Determine the [X, Y] coordinate at the center of the cell enclosing the given text.  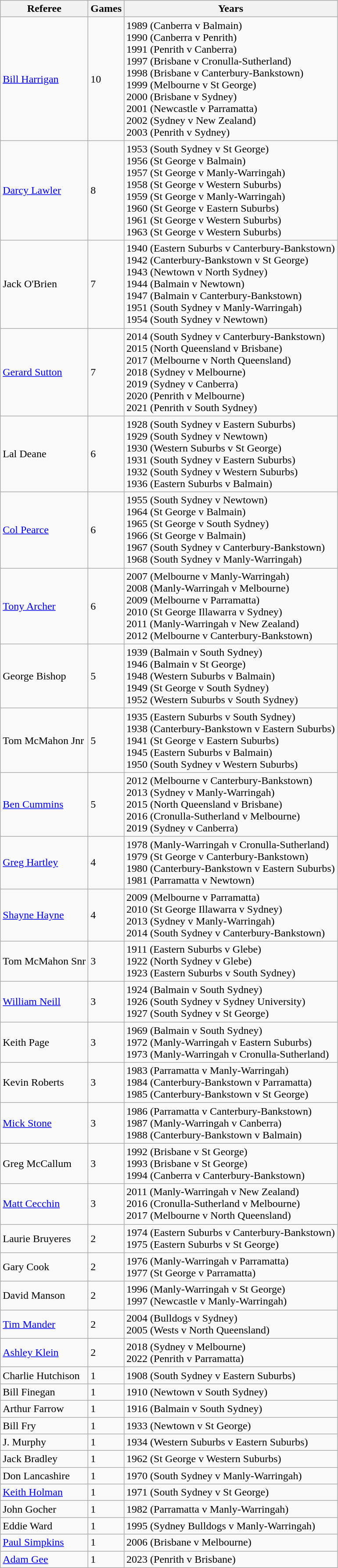
1962 (St George v Western Suburbs) [231, 1459]
Lal Deane [44, 454]
Shayne Hayne [44, 915]
Tim Mander [44, 1324]
1976 (Manly-Warringah v Parramatta)1977 (St George v Parramatta) [231, 1267]
Referee [44, 9]
Ben Cummins [44, 804]
Matt Cecchin [44, 1204]
John Gocher [44, 1509]
Jack O'Brien [44, 284]
2023 (Penrith v Brisbane) [231, 1559]
2004 (Bulldogs v Sydney)2005 (Wests v North Queensland) [231, 1324]
Adam Gee [44, 1559]
Gary Cook [44, 1267]
Greg Hartley [44, 863]
Bill Fry [44, 1425]
Paul Simpkins [44, 1543]
Arthur Farrow [44, 1409]
Bill Finegan [44, 1392]
2011 (Manly-Warringah v New Zealand)2016 (Cronulla-Sutherland v Melbourne)2017 (Melbourne v North Queensland) [231, 1204]
2009 (Melbourne v Parramatta)2010 (St George Illawarra v Sydney)2013 (Sydney v Manly-Warringah)2014 (South Sydney v Canterbury-Bankstown) [231, 915]
Darcy Lawler [44, 191]
1916 (Balmain v South Sydney) [231, 1409]
2006 (Brisbane v Melbourne) [231, 1543]
1934 (Western Suburbs v Eastern Suburbs) [231, 1442]
1982 (Parramatta v Manly-Warringah) [231, 1509]
2018 (Sydney v Melbourne)2022 (Penrith v Parramatta) [231, 1353]
Games [106, 9]
Charlie Hutchison [44, 1375]
George Bishop [44, 676]
1970 (South Sydney v Manly-Warringah) [231, 1476]
1969 (Balmain v South Sydney)1972 (Manly-Warringah v Eastern Suburbs)1973 (Manly-Warringah v Cronulla-Sutherland) [231, 1042]
1911 (Eastern Suburbs v Glebe)1922 (North Sydney v Glebe)1923 (Eastern Suburbs v South Sydney) [231, 961]
Keith Page [44, 1042]
Laurie Bruyeres [44, 1239]
Bill Harrigan [44, 79]
David Manson [44, 1296]
Gerard Sutton [44, 372]
Years [231, 9]
1986 (Parramatta v Canterbury-Bankstown)1987 (Manly-Warringah v Canberra)1988 (Canterbury-Bankstown v Balmain) [231, 1123]
J. Murphy [44, 1442]
Keith Holman [44, 1492]
1992 (Brisbane v St George)1993 (Brisbane v St George)1994 (Canberra v Canterbury-Bankstown) [231, 1163]
8 [106, 191]
Ashley Klein [44, 1353]
Kevin Roberts [44, 1083]
Tony Archer [44, 606]
Tom McMahon Snr [44, 961]
1924 (Balmain v South Sydney)1926 (South Sydney v Sydney University)1927 (South Sydney v St George) [231, 1002]
Tom McMahon Jnr [44, 740]
1971 (South Sydney v St George) [231, 1492]
Col Pearce [44, 530]
1974 (Eastern Suburbs v Canterbury-Bankstown)1975 (Eastern Suburbs v St George) [231, 1239]
Greg McCallum [44, 1163]
Jack Bradley [44, 1459]
William Neill [44, 1002]
1933 (Newtown v St George) [231, 1425]
Mick Stone [44, 1123]
Eddie Ward [44, 1526]
1908 (South Sydney v Eastern Suburbs) [231, 1375]
10 [106, 79]
1910 (Newtown v South Sydney) [231, 1392]
1995 (Sydney Bulldogs v Manly-Warringah) [231, 1526]
1983 (Parramatta v Manly-Warringah)1984 (Canterbury-Bankstown v Parramatta)1985 (Canterbury-Bankstown v St George) [231, 1083]
Don Lancashire [44, 1476]
1996 (Manly-Warringah v St George)1997 (Newcastle v Manly-Warringah) [231, 1296]
